Capture the cell that displays the provided text and extract its [x, y] central coordinate. 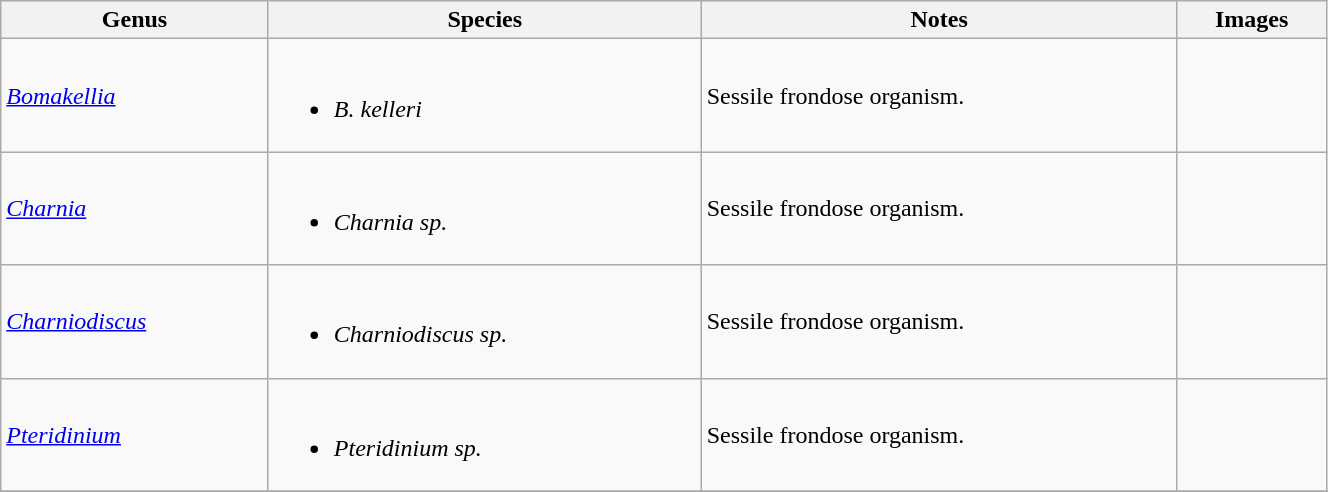
Charnia [135, 208]
B. kelleri [484, 96]
Charniodiscus sp. [484, 322]
Bomakellia [135, 96]
Charnia sp. [484, 208]
Species [484, 20]
Pteridinium [135, 434]
Pteridinium sp. [484, 434]
Genus [135, 20]
Charniodiscus [135, 322]
Images [1252, 20]
Notes [939, 20]
